Output the [X, Y] coordinate of the center of the cell containing the given text.  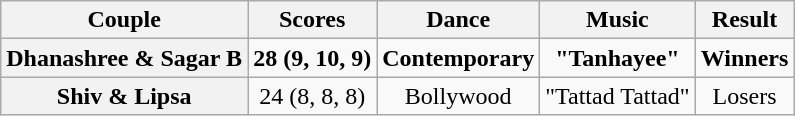
Scores [312, 20]
Result [744, 20]
Music [618, 20]
24 (8, 8, 8) [312, 96]
Winners [744, 58]
Contemporary [458, 58]
"Tanhayee" [618, 58]
28 (9, 10, 9) [312, 58]
Couple [124, 20]
Bollywood [458, 96]
Dance [458, 20]
Losers [744, 96]
"Tattad Tattad" [618, 96]
Shiv & Lipsa [124, 96]
Dhanashree & Sagar B [124, 58]
